For the text-containing cell, return its midpoint in [X, Y] coordinate format. 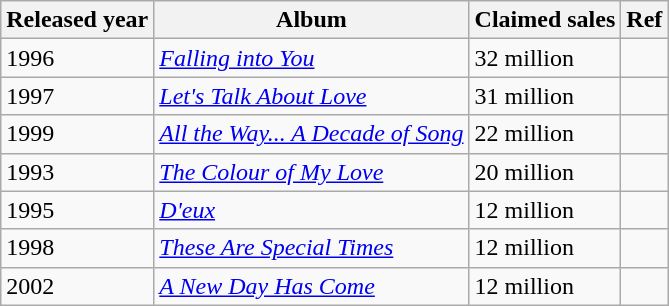
The Colour of My Love [312, 172]
A New Day Has Come [312, 286]
1997 [78, 96]
These Are Special Times [312, 248]
1993 [78, 172]
32 million [545, 58]
1999 [78, 134]
All the Way... A Decade of Song [312, 134]
D'eux [312, 210]
Falling into You [312, 58]
20 million [545, 172]
Let's Talk About Love [312, 96]
31 million [545, 96]
Claimed sales [545, 20]
22 million [545, 134]
Album [312, 20]
1996 [78, 58]
2002 [78, 286]
Released year [78, 20]
1998 [78, 248]
Ref [644, 20]
1995 [78, 210]
